For the text-containing cell, return its midpoint in [x, y] coordinate format. 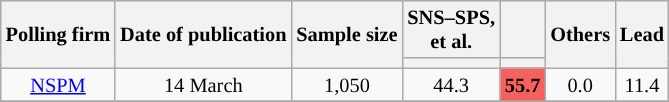
11.4 [642, 85]
Lead [642, 34]
Polling firm [58, 34]
1,050 [346, 85]
55.7 [522, 85]
14 March [203, 85]
SNS–SPS,et al. [451, 29]
0.0 [580, 85]
NSPM [58, 85]
Sample size [346, 34]
44.3 [451, 85]
Others [580, 34]
Date of publication [203, 34]
